Determine the (X, Y) coordinate at the center of the cell enclosing the given text.  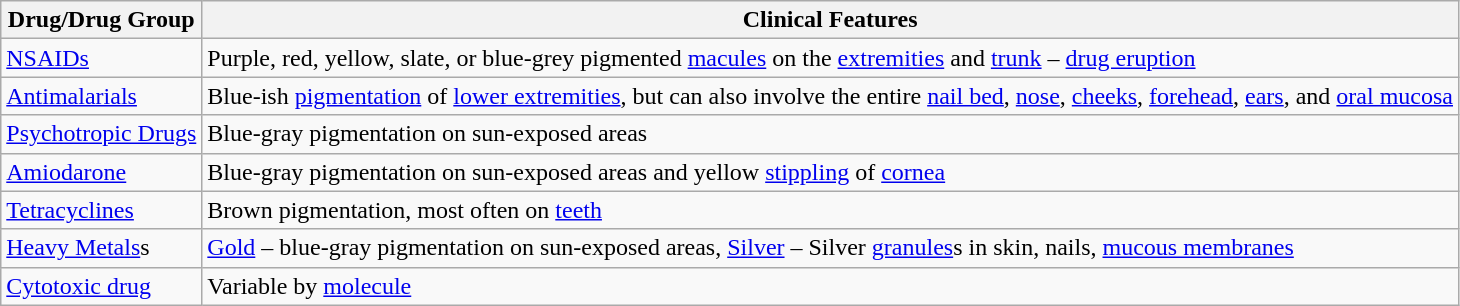
Clinical Features (830, 20)
NSAIDs (102, 58)
Tetracyclines (102, 210)
Blue-ish pigmentation of lower extremities, but can also involve the entire nail bed, nose, cheeks, forehead, ears, and oral mucosa (830, 96)
Brown pigmentation, most often on teeth (830, 210)
Blue-gray pigmentation on sun-exposed areas and yellow stippling of cornea (830, 172)
Antimalarials (102, 96)
Drug/Drug Group (102, 20)
Variable by molecule (830, 286)
Purple, red, yellow, slate, or blue-grey pigmented macules on the extremities and trunk – drug eruption (830, 58)
Amiodarone (102, 172)
Blue-gray pigmentation on sun-exposed areas (830, 134)
Heavy Metalss (102, 248)
Psychotropic Drugs (102, 134)
Cytotoxic drug (102, 286)
Gold – blue-gray pigmentation on sun-exposed areas, Silver – Silver granuless in skin, nails, mucous membranes (830, 248)
